Find where the given text appears and provide that cell's center as (x, y) coordinate. 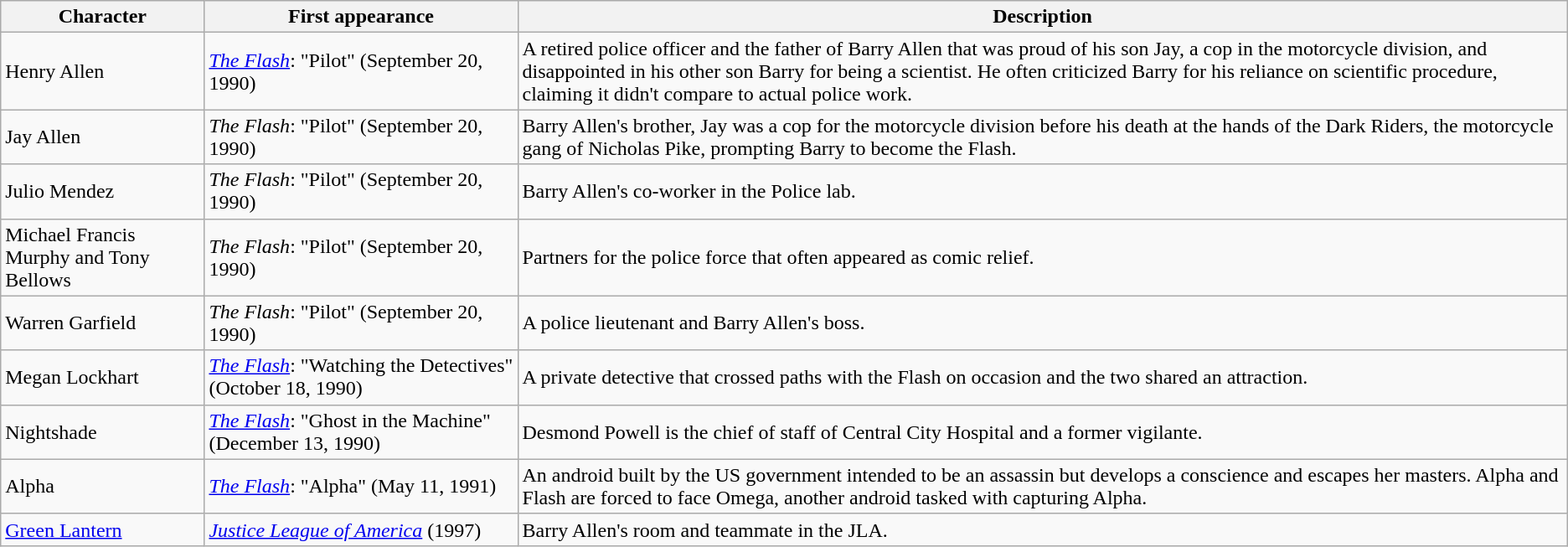
Barry Allen's room and teammate in the JLA. (1042, 529)
Warren Garfield (102, 323)
Jay Allen (102, 137)
Character (102, 17)
Partners for the police force that often appeared as comic relief. (1042, 257)
The Flash: "Alpha" (May 11, 1991) (361, 486)
A police lieutenant and Barry Allen's boss. (1042, 323)
Henry Allen (102, 71)
Michael Francis Murphy and Tony Bellows (102, 257)
Alpha (102, 486)
The Flash: "Watching the Detectives" (October 18, 1990) (361, 377)
Desmond Powell is the chief of staff of Central City Hospital and a former vigilante. (1042, 432)
Julio Mendez (102, 191)
Description (1042, 17)
Green Lantern (102, 529)
The Flash: "Ghost in the Machine" (December 13, 1990) (361, 432)
Nightshade (102, 432)
Barry Allen's co-worker in the Police lab. (1042, 191)
First appearance (361, 17)
Justice League of America (1997) (361, 529)
A private detective that crossed paths with the Flash on occasion and the two shared an attraction. (1042, 377)
Megan Lockhart (102, 377)
